Extract the (x, y) coordinate from the center of the cell holding the provided text.  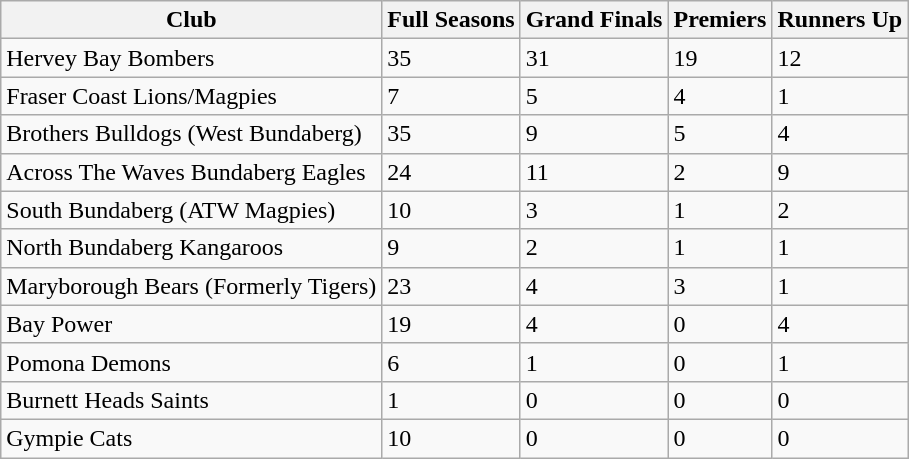
South Bundaberg (ATW Magpies) (192, 210)
6 (451, 362)
23 (451, 286)
Grand Finals (594, 20)
Across The Waves Bundaberg Eagles (192, 172)
Burnett Heads Saints (192, 400)
Maryborough Bears (Formerly Tigers) (192, 286)
11 (594, 172)
Gympie Cats (192, 438)
North Bundaberg Kangaroos (192, 248)
Hervey Bay Bombers (192, 58)
12 (840, 58)
7 (451, 96)
24 (451, 172)
Full Seasons (451, 20)
Premiers (720, 20)
Club (192, 20)
Runners Up (840, 20)
Bay Power (192, 324)
Pomona Demons (192, 362)
Fraser Coast Lions/Magpies (192, 96)
Brothers Bulldogs (West Bundaberg) (192, 134)
31 (594, 58)
